Locate the cell with the specified text and output its [x, y] center coordinate. 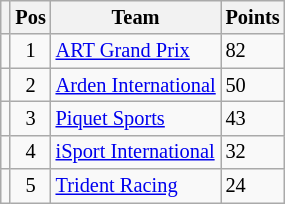
Trident Racing [136, 186]
Points [253, 17]
iSport International [136, 152]
43 [253, 118]
3 [30, 118]
Piquet Sports [136, 118]
4 [30, 152]
32 [253, 152]
Arden International [136, 85]
82 [253, 51]
24 [253, 186]
Team [136, 17]
2 [30, 85]
Pos [30, 17]
5 [30, 186]
1 [30, 51]
50 [253, 85]
ART Grand Prix [136, 51]
